Capture the cell that displays the provided text and extract its [X, Y] central coordinate. 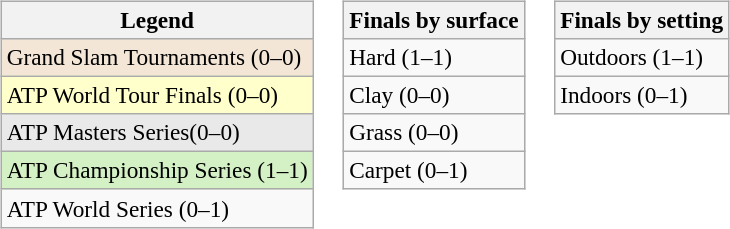
Hard (1–1) [434, 57]
Grand Slam Tournaments (0–0) [157, 57]
Finals by surface [434, 20]
ATP World Tour Finals (0–0) [157, 95]
Outdoors (1–1) [642, 57]
Grass (0–0) [434, 133]
Indoors (0–1) [642, 95]
ATP Masters Series(0–0) [157, 133]
ATP World Series (0–1) [157, 208]
Carpet (0–1) [434, 171]
ATP Championship Series (1–1) [157, 171]
Finals by setting [642, 20]
Legend [157, 20]
Clay (0–0) [434, 95]
